Scan for the cell matching the given text and deliver its [x, y] coordinate at center. 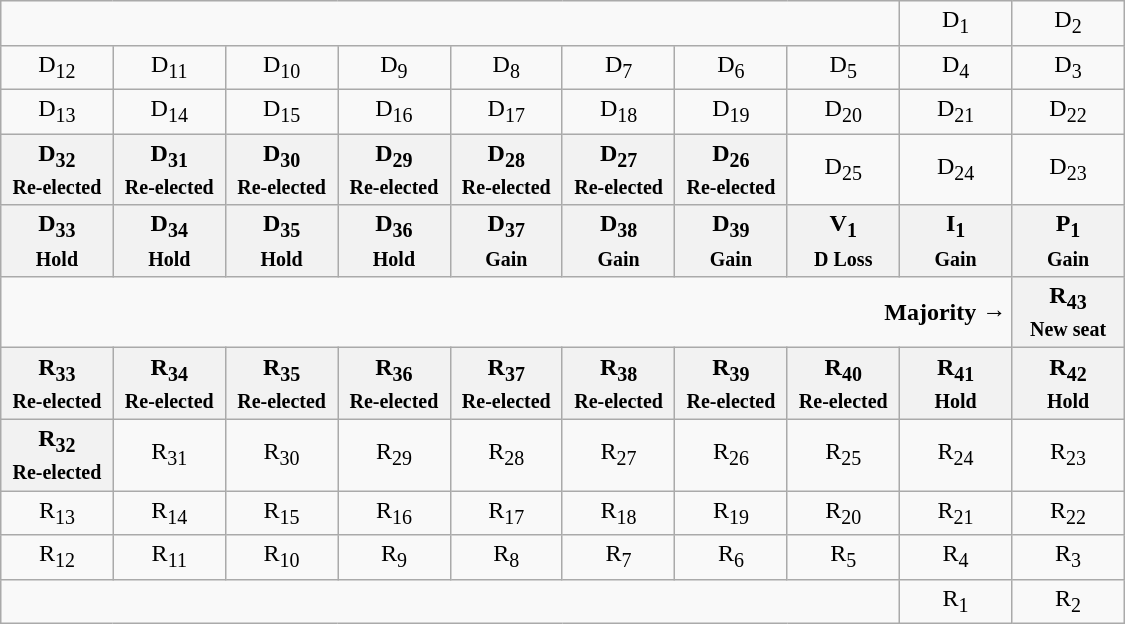
D35Hold [281, 240]
Majority → [506, 312]
R28 [506, 454]
D4 [955, 67]
D2 [1068, 23]
R38Re-elected [618, 384]
D6 [731, 67]
R6 [731, 557]
R26 [731, 454]
D11 [169, 67]
D21 [955, 111]
D9 [394, 67]
D17 [506, 111]
D3 [1068, 67]
R7 [618, 557]
R30 [281, 454]
R13 [57, 512]
D34Hold [169, 240]
R15 [281, 512]
R1 [955, 601]
D14 [169, 111]
D20 [843, 111]
R18 [618, 512]
D38Gain [618, 240]
R8 [506, 557]
R2 [1068, 601]
D33Hold [57, 240]
R21 [955, 512]
D22 [1068, 111]
D7 [618, 67]
R12 [57, 557]
R22 [1068, 512]
D37Gain [506, 240]
D24 [955, 170]
D31Re-elected [169, 170]
V1D Loss [843, 240]
R37Re-elected [506, 384]
R9 [394, 557]
R36Re-elected [394, 384]
D15 [281, 111]
R23 [1068, 454]
D36Hold [394, 240]
R5 [843, 557]
R25 [843, 454]
D10 [281, 67]
D13 [57, 111]
R34Re-elected [169, 384]
R4 [955, 557]
I1Gain [955, 240]
R17 [506, 512]
R42Hold [1068, 384]
D25 [843, 170]
R32Re-elected [57, 454]
D18 [618, 111]
D32Re-elected [57, 170]
R41Hold [955, 384]
R19 [731, 512]
D23 [1068, 170]
D1 [955, 23]
R33Re-elected [57, 384]
R31 [169, 454]
R39Re-elected [731, 384]
R14 [169, 512]
D28Re-elected [506, 170]
R27 [618, 454]
R11 [169, 557]
D5 [843, 67]
R10 [281, 557]
D27Re-elected [618, 170]
R43New seat [1068, 312]
D29Re-elected [394, 170]
D12 [57, 67]
D30Re-elected [281, 170]
D26Re-elected [731, 170]
R3 [1068, 557]
D16 [394, 111]
R20 [843, 512]
D39Gain [731, 240]
R29 [394, 454]
D19 [731, 111]
R40Re-elected [843, 384]
P1Gain [1068, 240]
R35Re-elected [281, 384]
R16 [394, 512]
D8 [506, 67]
R24 [955, 454]
